Detect which cell encompasses the target text, then output its [x, y] center coordinate. 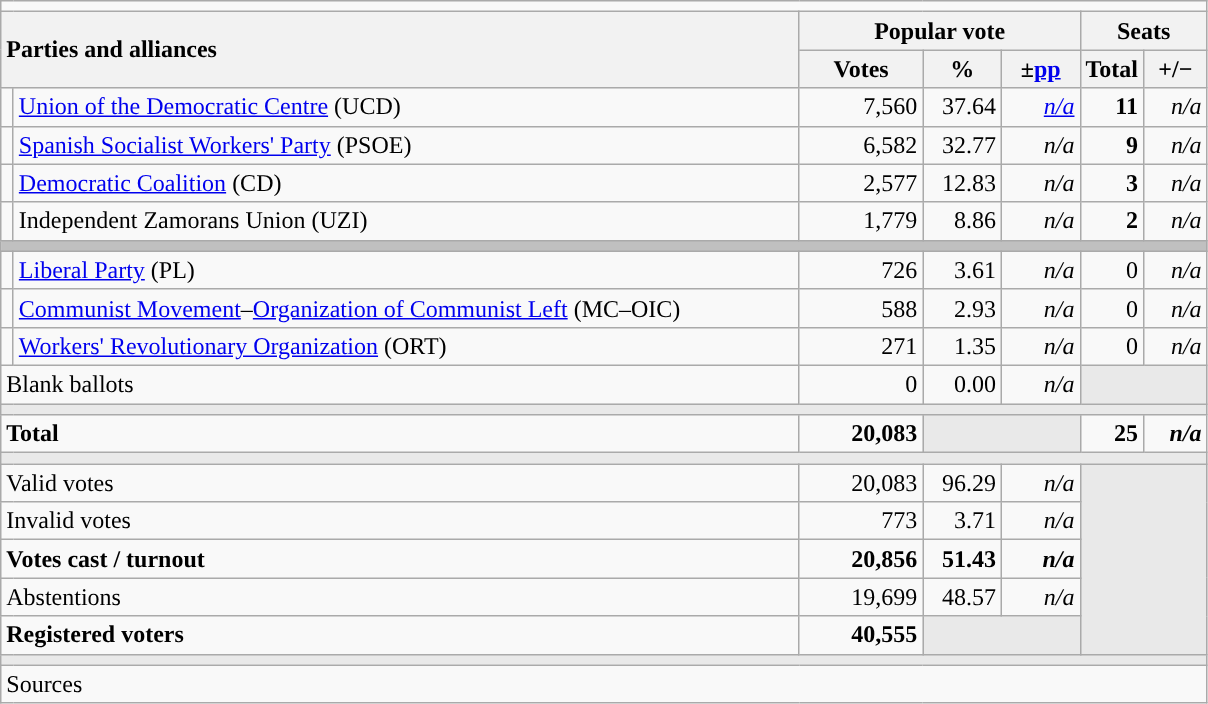
588 [861, 308]
Independent Zamorans Union (UZI) [406, 221]
Spanish Socialist Workers' Party (PSOE) [406, 145]
7,560 [861, 107]
Registered voters [400, 635]
37.64 [962, 107]
20,856 [861, 559]
2 [1112, 221]
±pp [1040, 69]
+/− [1176, 69]
25 [1112, 434]
2,577 [861, 183]
Votes [861, 69]
11 [1112, 107]
32.77 [962, 145]
Liberal Party (PL) [406, 270]
Seats [1144, 31]
Abstentions [400, 597]
96.29 [962, 483]
Popular vote [940, 31]
6,582 [861, 145]
19,699 [861, 597]
1.35 [962, 346]
Invalid votes [400, 521]
12.83 [962, 183]
Democratic Coalition (CD) [406, 183]
Blank ballots [400, 384]
3.61 [962, 270]
2.93 [962, 308]
Sources [604, 684]
3 [1112, 183]
Union of the Democratic Centre (UCD) [406, 107]
0.00 [962, 384]
726 [861, 270]
9 [1112, 145]
% [962, 69]
Communist Movement–Organization of Communist Left (MC–OIC) [406, 308]
Parties and alliances [400, 50]
51.43 [962, 559]
773 [861, 521]
3.71 [962, 521]
1,779 [861, 221]
Votes cast / turnout [400, 559]
8.86 [962, 221]
Workers' Revolutionary Organization (ORT) [406, 346]
271 [861, 346]
Valid votes [400, 483]
40,555 [861, 635]
48.57 [962, 597]
